Return (x, y) of the center of cell containing provided text 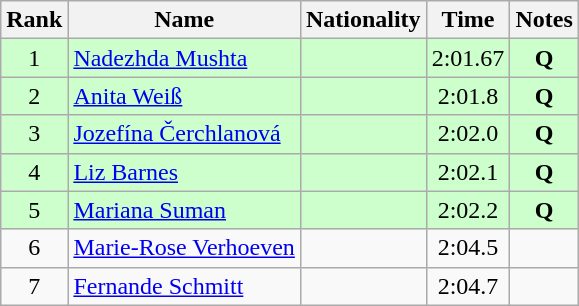
Nadezhda Mushta (184, 58)
2:02.1 (468, 172)
4 (34, 172)
Marie-Rose Verhoeven (184, 248)
Anita Weiß (184, 96)
Name (184, 20)
6 (34, 248)
Rank (34, 20)
1 (34, 58)
Liz Barnes (184, 172)
2:01.67 (468, 58)
Nationality (363, 20)
2:01.8 (468, 96)
3 (34, 134)
2 (34, 96)
2:04.7 (468, 286)
Jozefína Čerchlanová (184, 134)
2:04.5 (468, 248)
Notes (544, 20)
Time (468, 20)
Fernande Schmitt (184, 286)
2:02.2 (468, 210)
5 (34, 210)
Mariana Suman (184, 210)
2:02.0 (468, 134)
7 (34, 286)
